Return (X, Y) of the center of cell containing provided text 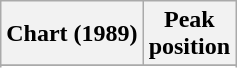
Peakposition (189, 34)
Chart (1989) (72, 34)
